Provide the (X, Y) coordinate of the cell's center where the given text is located.  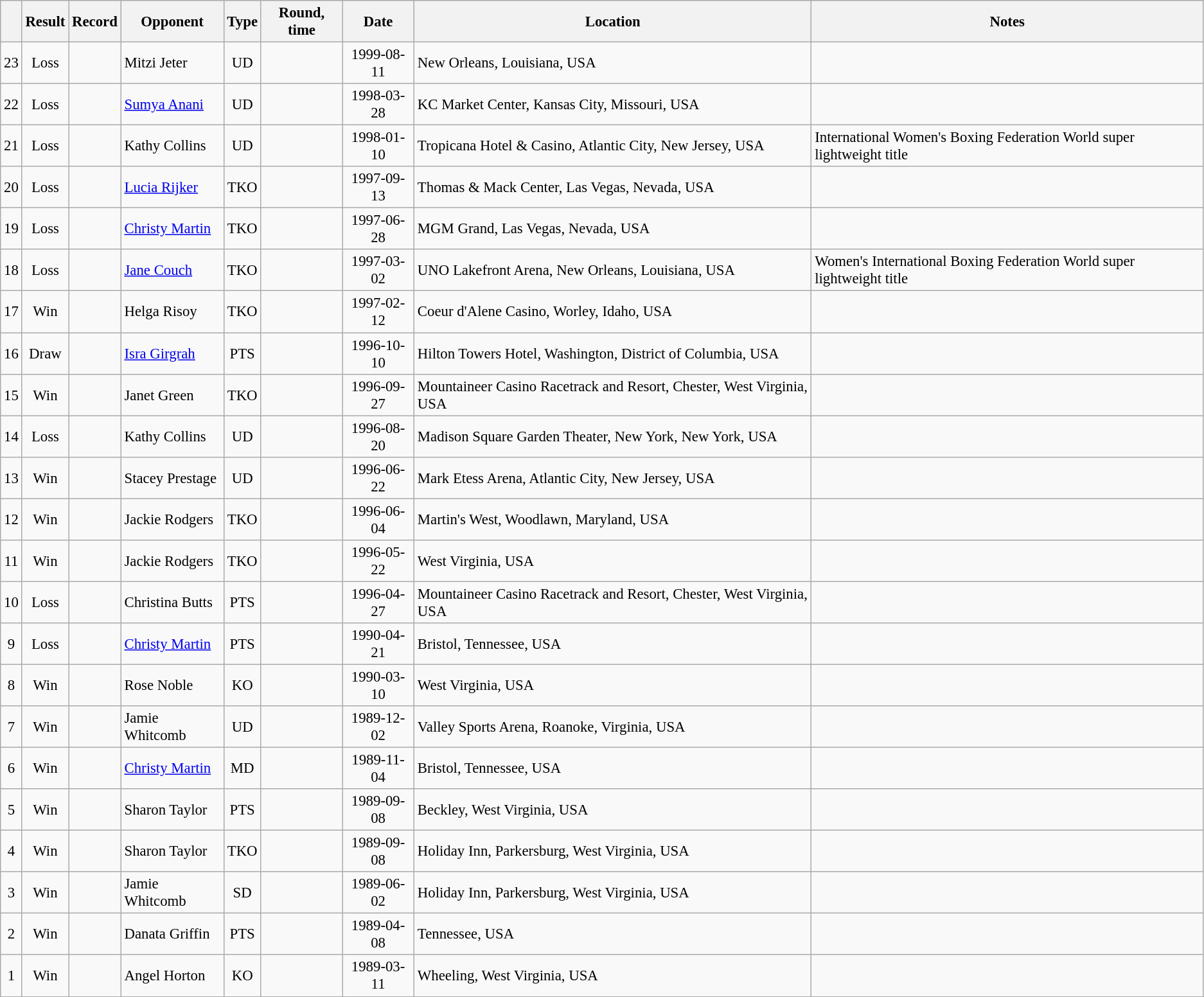
Isra Girgrah (172, 353)
1990-04-21 (378, 644)
21 (12, 146)
1997-06-28 (378, 229)
1989-11-04 (378, 768)
19 (12, 229)
Location (613, 22)
17 (12, 312)
1989-04-08 (378, 934)
4 (12, 852)
15 (12, 394)
1 (12, 976)
13 (12, 478)
Janet Green (172, 394)
20 (12, 188)
Thomas & Mack Center, Las Vegas, Nevada, USA (613, 188)
3 (12, 893)
11 (12, 561)
Round, time (301, 22)
Notes (1007, 22)
1996-06-04 (378, 519)
1996-10-10 (378, 353)
1989-12-02 (378, 727)
Opponent (172, 22)
1996-05-22 (378, 561)
1997-09-13 (378, 188)
Tropicana Hotel & Casino, Atlantic City, New Jersey, USA (613, 146)
Tennessee, USA (613, 934)
9 (12, 644)
UNO Lakefront Arena, New Orleans, Louisiana, USA (613, 270)
Jane Couch (172, 270)
1998-01-10 (378, 146)
Rose Noble (172, 685)
Angel Horton (172, 976)
Draw (45, 353)
Sumya Anani (172, 104)
Hilton Towers Hotel, Washington, District of Columbia, USA (613, 353)
1996-04-27 (378, 603)
10 (12, 603)
1997-03-02 (378, 270)
6 (12, 768)
Wheeling, West Virginia, USA (613, 976)
14 (12, 437)
Martin's West, Woodlawn, Maryland, USA (613, 519)
Valley Sports Arena, Roanoke, Virginia, USA (613, 727)
New Orleans, Louisiana, USA (613, 63)
1998-03-28 (378, 104)
8 (12, 685)
Date (378, 22)
1996-06-22 (378, 478)
7 (12, 727)
SD (242, 893)
1989-03-11 (378, 976)
KC Market Center, Kansas City, Missouri, USA (613, 104)
Result (45, 22)
Record (95, 22)
1989-06-02 (378, 893)
Danata Griffin (172, 934)
1996-09-27 (378, 394)
Mitzi Jeter (172, 63)
1990-03-10 (378, 685)
12 (12, 519)
23 (12, 63)
Mark Etess Arena, Atlantic City, New Jersey, USA (613, 478)
Stacey Prestage (172, 478)
18 (12, 270)
Beckley, West Virginia, USA (613, 809)
Christina Butts (172, 603)
1999-08-11 (378, 63)
5 (12, 809)
Type (242, 22)
Women's International Boxing Federation World super lightweight title (1007, 270)
2 (12, 934)
Madison Square Garden Theater, New York, New York, USA (613, 437)
22 (12, 104)
Lucia Rijker (172, 188)
MGM Grand, Las Vegas, Nevada, USA (613, 229)
1996-08-20 (378, 437)
International Women's Boxing Federation World super lightweight title (1007, 146)
Coeur d'Alene Casino, Worley, Idaho, USA (613, 312)
1997-02-12 (378, 312)
16 (12, 353)
MD (242, 768)
Helga Risoy (172, 312)
